Identify which cell holds the provided text, then report its [X, Y] central coordinate. 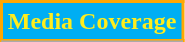
Media Coverage [92, 22]
